Determine the (X, Y) coordinate at the center of the cell enclosing the given text.  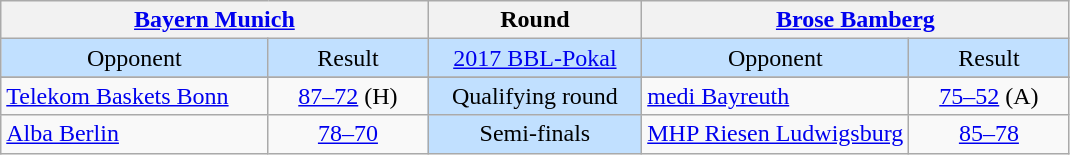
Alba Berlin (134, 134)
Brose Bamberg (856, 20)
Bayern Munich (214, 20)
75–52 (A) (989, 96)
78–70 (348, 134)
Semi-finals (535, 134)
87–72 (H) (348, 96)
MHP Riesen Ludwigsburg (776, 134)
Qualifying round (535, 96)
Round (535, 20)
85–78 (989, 134)
2017 BBL-Pokal (535, 58)
Telekom Baskets Bonn (134, 96)
medi Bayreuth (776, 96)
